Identify which cell holds the provided text, then report its (x, y) central coordinate. 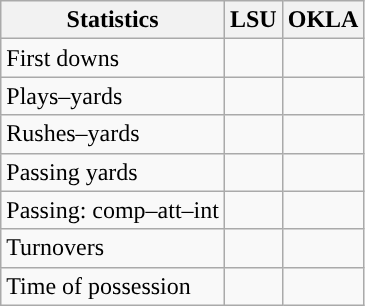
LSU (253, 20)
Passing: comp–att–int (113, 210)
Statistics (113, 20)
OKLA (323, 20)
First downs (113, 58)
Plays–yards (113, 96)
Passing yards (113, 172)
Turnovers (113, 248)
Rushes–yards (113, 134)
Time of possession (113, 286)
